From the cell containing the given text, extract its center point as [x, y] coordinate. 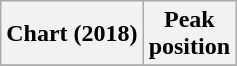
Chart (2018) [72, 34]
Peak position [189, 34]
